Extract the [x, y] coordinate from the center of the cell holding the provided text.  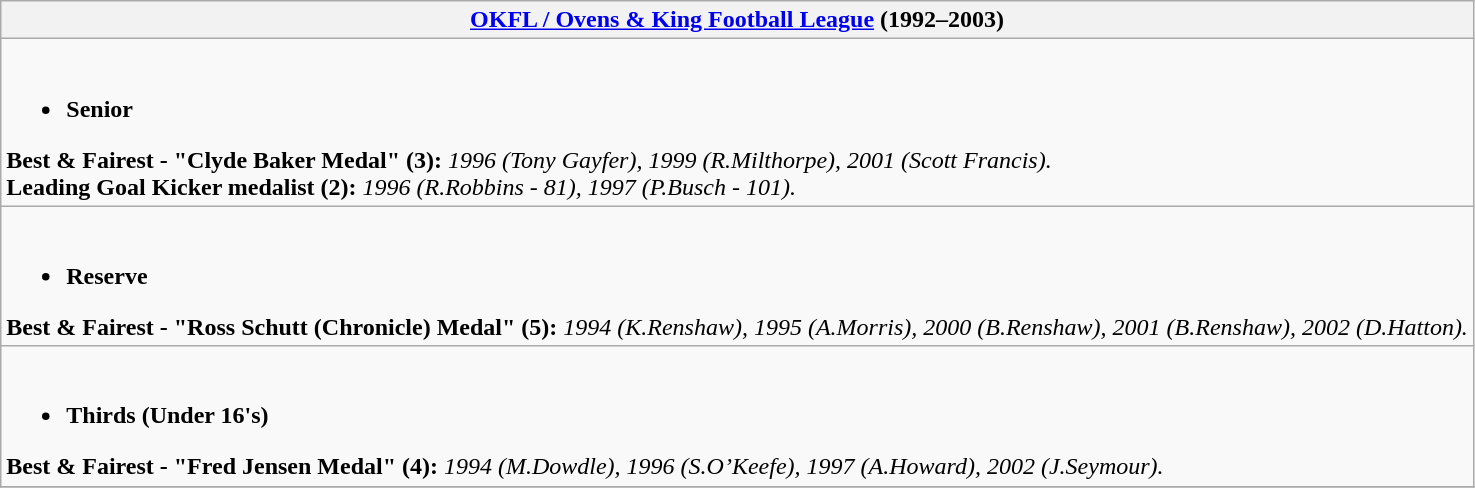
OKFL / Ovens & King Football League (1992–2003) [738, 20]
Thirds (Under 16's)Best & Fairest - "Fred Jensen Medal" (4): 1994 (M.Dowdle), 1996 (S.O’Keefe), 1997 (A.Howard), 2002 (J.Seymour). [738, 416]
ReserveBest & Fairest - "Ross Schutt (Chronicle) Medal" (5): 1994 (K.Renshaw), 1995 (A.Morris), 2000 (B.Renshaw), 2001 (B.Renshaw), 2002 (D.Hatton). [738, 276]
